Pinpoint the cell where the given text exists, returning its (X, Y) midpoint coordinate. 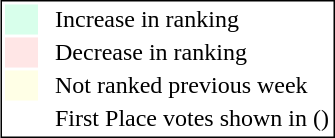
First Place votes shown in () (192, 119)
Decrease in ranking (192, 53)
Not ranked previous week (192, 85)
Increase in ranking (192, 19)
